Identify which cell holds the provided text, then report its [x, y] central coordinate. 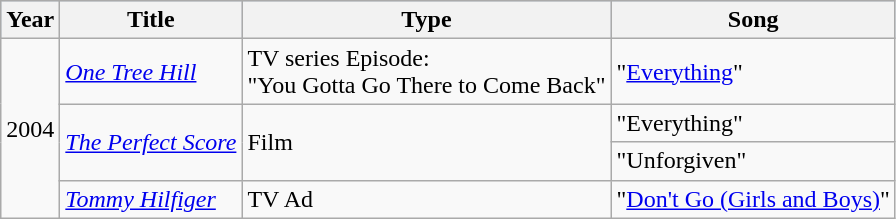
Song [753, 20]
Film [426, 142]
TV series Episode:"You Gotta Go There to Come Back" [426, 72]
The Perfect Score [151, 142]
Year [30, 20]
2004 [30, 128]
One Tree Hill [151, 72]
Tommy Hilfiger [151, 199]
"Unforgiven" [753, 161]
Title [151, 20]
Type [426, 20]
TV Ad [426, 199]
"Don't Go (Girls and Boys)" [753, 199]
